Determine the [X, Y] coordinate at the center of the cell enclosing the given text.  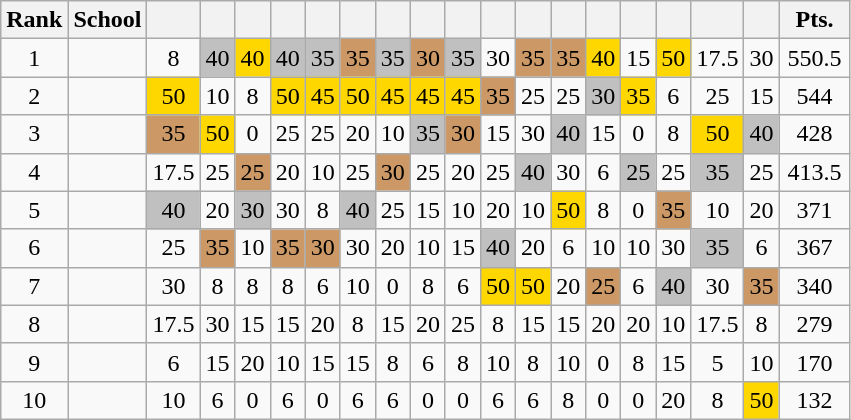
2 [34, 96]
Rank [34, 20]
371 [814, 210]
132 [814, 400]
1 [34, 58]
4 [34, 172]
7 [34, 286]
279 [814, 324]
428 [814, 134]
9 [34, 362]
367 [814, 248]
170 [814, 362]
340 [814, 286]
544 [814, 96]
Pts. [814, 20]
550.5 [814, 58]
413.5 [814, 172]
3 [34, 134]
School [108, 20]
